Search for the cell housing the specified text and yield its (x, y) center coordinate. 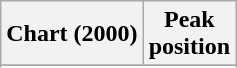
Chart (2000) (72, 34)
Peakposition (189, 34)
